Return the [x, y] coordinate for the center point of the cell that contains the specified text.  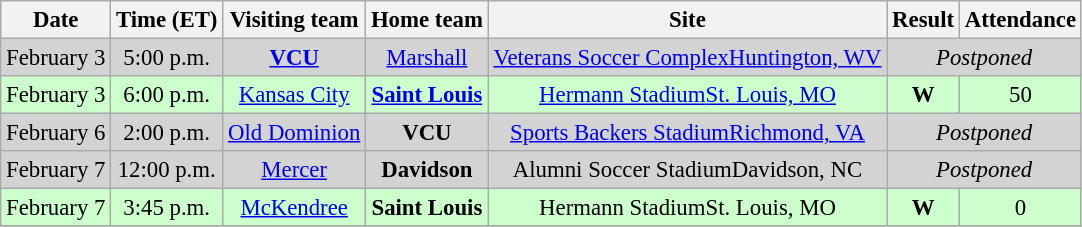
Site [688, 20]
Old Dominion [294, 133]
February 6 [56, 133]
Marshall [428, 58]
Attendance [1020, 20]
Result [924, 20]
Time (ET) [167, 20]
5:00 p.m. [167, 58]
6:00 p.m. [167, 95]
Davidson [428, 170]
Sports Backers StadiumRichmond, VA [688, 133]
McKendree [294, 208]
3:45 p.m. [167, 208]
Visiting team [294, 20]
50 [1020, 95]
0 [1020, 208]
Kansas City [294, 95]
2:00 p.m. [167, 133]
Mercer [294, 170]
Alumni Soccer StadiumDavidson, NC [688, 170]
Veterans Soccer ComplexHuntington, WV [688, 58]
Home team [428, 20]
12:00 p.m. [167, 170]
Date [56, 20]
